Determine the (X, Y) coordinate at the center of the cell enclosing the given text.  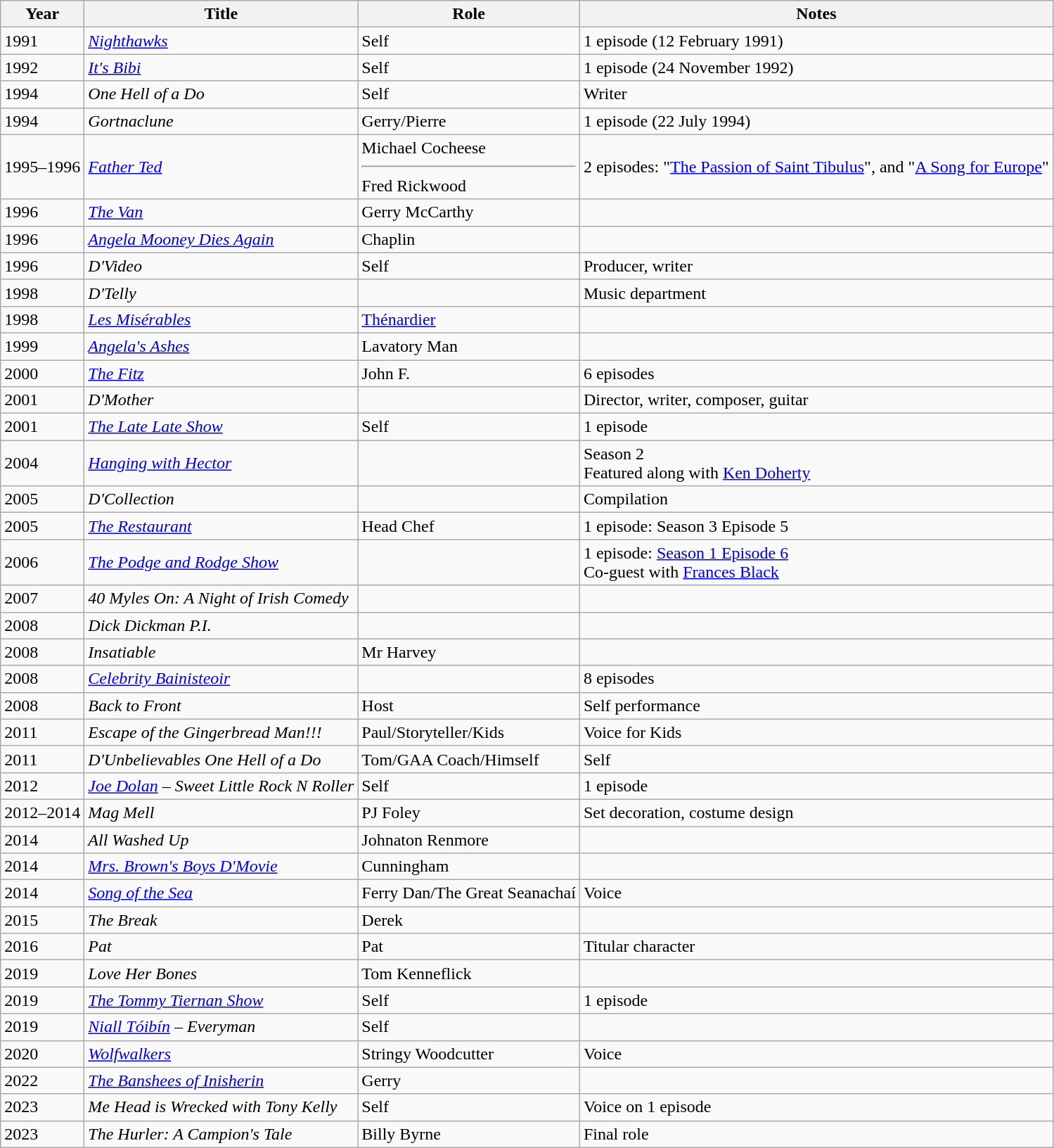
Father Ted (221, 167)
Nighthawks (221, 41)
2016 (42, 947)
PJ Foley (469, 812)
Year (42, 14)
D'Video (221, 266)
It's Bibi (221, 68)
Cunningham (469, 867)
Music department (816, 293)
Back to Front (221, 706)
The Van (221, 212)
1995–1996 (42, 167)
2015 (42, 920)
The Podge and Rodge Show (221, 563)
Wolfwalkers (221, 1054)
2006 (42, 563)
Escape of the Gingerbread Man!!! (221, 732)
1991 (42, 41)
Lavatory Man (469, 346)
1 episode (24 November 1992) (816, 68)
Insatiable (221, 652)
6 episodes (816, 374)
Gortnaclune (221, 121)
Gerry (469, 1080)
Compilation (816, 499)
Angela's Ashes (221, 346)
2000 (42, 374)
1999 (42, 346)
D'Telly (221, 293)
Angela Mooney Dies Again (221, 239)
1 episode: Season 3 Episode 5 (816, 526)
D'Unbelievables One Hell of a Do (221, 759)
Mrs. Brown's Boys D'Movie (221, 867)
The Tommy Tiernan Show (221, 1000)
Derek (469, 920)
1 episode (22 July 1994) (816, 121)
Dick Dickman P.I. (221, 625)
Set decoration, costume design (816, 812)
Hanging with Hector (221, 463)
Tom/GAA Coach/Himself (469, 759)
Michael Cocheese Fred Rickwood (469, 167)
Voice for Kids (816, 732)
8 episodes (816, 679)
Thénardier (469, 319)
Producer, writer (816, 266)
Johnaton Renmore (469, 839)
1992 (42, 68)
2 episodes: "The Passion of Saint Tibulus", and "A Song for Europe" (816, 167)
2007 (42, 599)
The Fitz (221, 374)
Tom Kenneflick (469, 974)
John F. (469, 374)
Love Her Bones (221, 974)
Final role (816, 1134)
Gerry/Pierre (469, 121)
The Break (221, 920)
Voice on 1 episode (816, 1107)
40 Myles On: A Night of Irish Comedy (221, 599)
Title (221, 14)
Writer (816, 94)
2004 (42, 463)
Director, writer, composer, guitar (816, 400)
Paul/Storyteller/Kids (469, 732)
1 episode (12 February 1991) (816, 41)
Mr Harvey (469, 652)
2022 (42, 1080)
Song of the Sea (221, 893)
Les Misérables (221, 319)
The Banshees of Inisherin (221, 1080)
Season 2Featured along with Ken Doherty (816, 463)
Me Head is Wrecked with Tony Kelly (221, 1107)
One Hell of a Do (221, 94)
2012 (42, 786)
Notes (816, 14)
D'Collection (221, 499)
D'Mother (221, 400)
Head Chef (469, 526)
All Washed Up (221, 839)
Mag Mell (221, 812)
Niall Tóibín – Everyman (221, 1027)
Gerry McCarthy (469, 212)
Host (469, 706)
1 episode: Season 1 Episode 6Co-guest with Frances Black (816, 563)
The Late Late Show (221, 427)
2020 (42, 1054)
Billy Byrne (469, 1134)
Celebrity Bainisteoir (221, 679)
Self performance (816, 706)
Stringy Woodcutter (469, 1054)
The Restaurant (221, 526)
Role (469, 14)
Chaplin (469, 239)
2012–2014 (42, 812)
Ferry Dan/The Great Seanachaí (469, 893)
Joe Dolan – Sweet Little Rock N Roller (221, 786)
Titular character (816, 947)
The Hurler: A Campion's Tale (221, 1134)
